Capture the cell that displays the provided text and extract its [x, y] central coordinate. 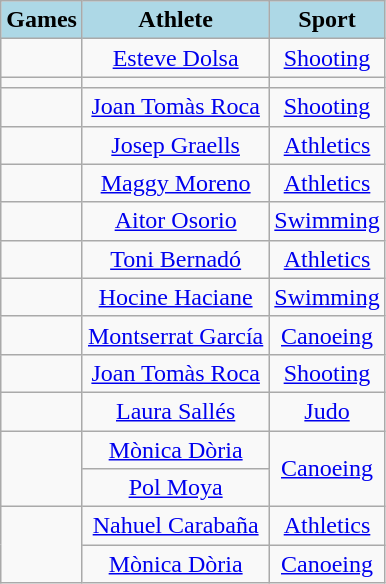
Athlete [175, 20]
Toni Bernadó [175, 259]
Aitor Osorio [175, 221]
Laura Sallés [175, 411]
Nahuel Carabaña [175, 526]
Hocine Haciane [175, 297]
Maggy Moreno [175, 183]
Montserrat García [175, 335]
Games [42, 20]
Sport [327, 20]
Pol Moya [175, 488]
Esteve Dolsa [175, 58]
Josep Graells [175, 145]
Judo [327, 411]
